Detect which cell encompasses the target text, then output its [X, Y] center coordinate. 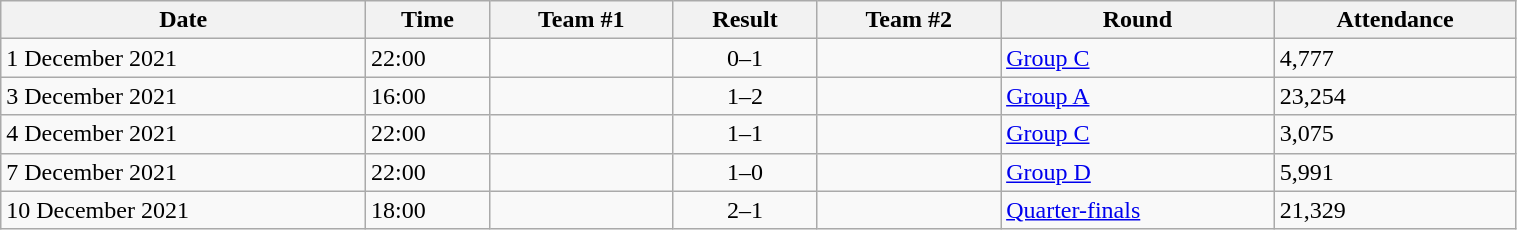
7 December 2021 [184, 172]
Result [745, 20]
Round [1138, 20]
Group A [1138, 96]
Date [184, 20]
23,254 [1395, 96]
3 December 2021 [184, 96]
1 December 2021 [184, 58]
5,991 [1395, 172]
0–1 [745, 58]
Time [428, 20]
Team #1 [581, 20]
Team #2 [909, 20]
1–0 [745, 172]
18:00 [428, 210]
3,075 [1395, 134]
1–1 [745, 134]
10 December 2021 [184, 210]
16:00 [428, 96]
21,329 [1395, 210]
4,777 [1395, 58]
Group D [1138, 172]
4 December 2021 [184, 134]
Quarter-finals [1138, 210]
2–1 [745, 210]
Attendance [1395, 20]
1–2 [745, 96]
